Locate the cell with the specified text and output its [X, Y] center coordinate. 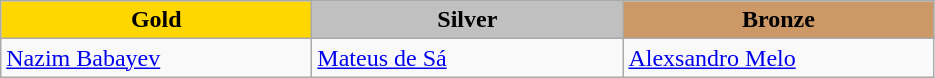
Alexsandro Melo [778, 58]
Gold [156, 20]
Silver [468, 20]
Nazim Babayev [156, 58]
Mateus de Sá [468, 58]
Bronze [778, 20]
